Determine the (x, y) coordinate at the center of the cell enclosing the given text.  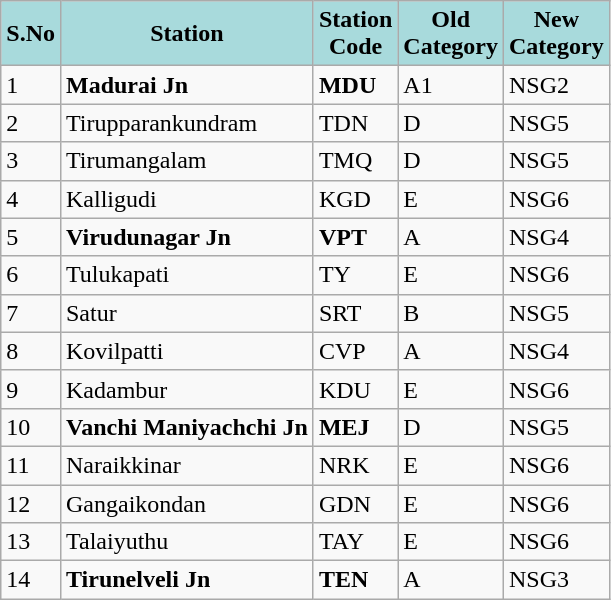
NRK (355, 465)
3 (31, 161)
CVP (355, 351)
6 (31, 275)
Tirunelveli Jn (186, 580)
TY (355, 275)
11 (31, 465)
KDU (355, 389)
Virudunagar Jn (186, 237)
Talaiyuthu (186, 542)
TMQ (355, 161)
Tirupparankundram (186, 123)
MDU (355, 85)
Kadambur (186, 389)
TEN (355, 580)
A1 (451, 85)
S.No (31, 34)
TAY (355, 542)
Vanchi Maniyachchi Jn (186, 427)
Tirumangalam (186, 161)
1 (31, 85)
4 (31, 199)
B (451, 313)
StationCode (355, 34)
GDN (355, 503)
12 (31, 503)
Naraikkinar (186, 465)
Tulukapati (186, 275)
14 (31, 580)
7 (31, 313)
Madurai Jn (186, 85)
Gangaikondan (186, 503)
NSG3 (557, 580)
TDN (355, 123)
Kovilpatti (186, 351)
8 (31, 351)
5 (31, 237)
OldCategory (451, 34)
13 (31, 542)
VPT (355, 237)
9 (31, 389)
Station (186, 34)
NewCategory (557, 34)
MEJ (355, 427)
10 (31, 427)
2 (31, 123)
KGD (355, 199)
NSG2 (557, 85)
Satur (186, 313)
Kalligudi (186, 199)
SRT (355, 313)
